Identify which cell holds the provided text, then report its [X, Y] central coordinate. 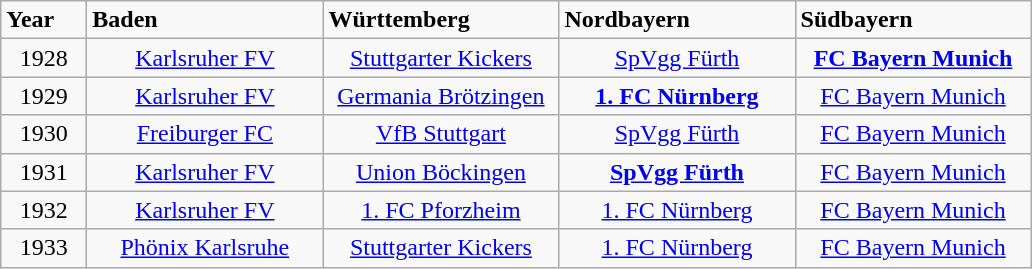
1929 [44, 96]
Nordbayern [677, 20]
Year [44, 20]
1932 [44, 210]
Württemberg [441, 20]
VfB Stuttgart [441, 134]
Baden [205, 20]
Südbayern [913, 20]
Germania Brötzingen [441, 96]
1. FC Pforzheim [441, 210]
1931 [44, 172]
1930 [44, 134]
Union Böckingen [441, 172]
Phönix Karlsruhe [205, 248]
Freiburger FC [205, 134]
1928 [44, 58]
1933 [44, 248]
